Search for the cell housing the specified text and yield its [x, y] center coordinate. 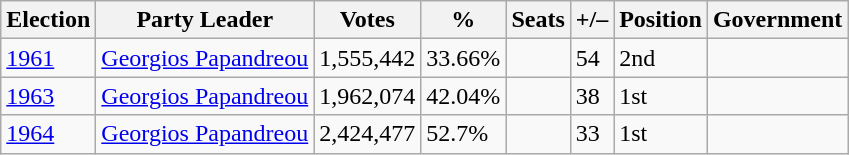
2,424,477 [368, 134]
2nd [661, 58]
52.7% [464, 134]
54 [592, 58]
Seats [538, 20]
% [464, 20]
1961 [48, 58]
1963 [48, 96]
1,962,074 [368, 96]
Party Leader [205, 20]
+/– [592, 20]
Votes [368, 20]
42.04% [464, 96]
1964 [48, 134]
33 [592, 134]
33.66% [464, 58]
Election [48, 20]
38 [592, 96]
1,555,442 [368, 58]
Position [661, 20]
Government [777, 20]
